Output the (x, y) coordinate of the center of the cell containing the given text.  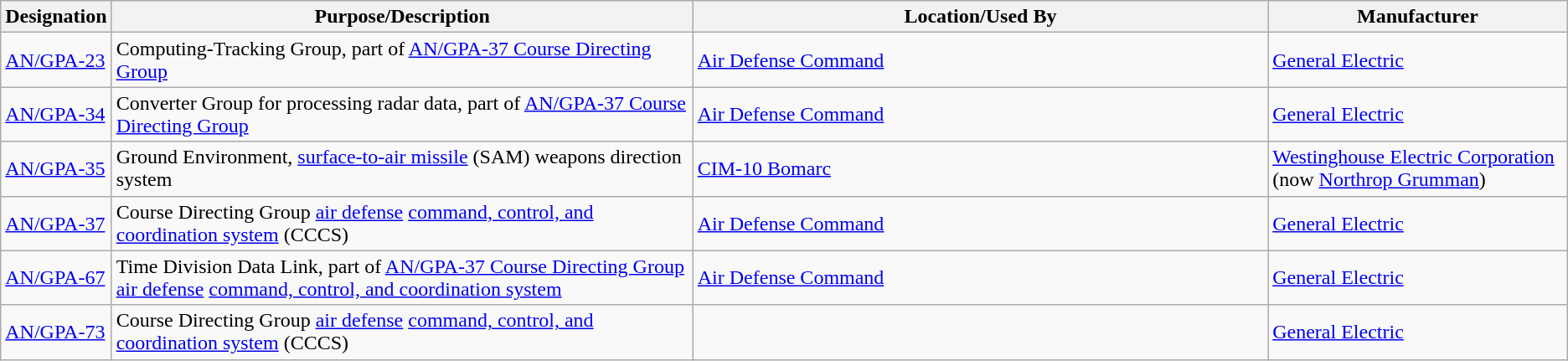
Designation (56, 17)
Time Division Data Link, part of AN/GPA-37 Course Directing Group air defense command, control, and coordination system (402, 278)
AN/GPA-34 (56, 114)
AN/GPA-73 (56, 332)
Ground Environment, surface-to-air missile (SAM) weapons direction system (402, 169)
Manufacturer (1418, 17)
Converter Group for processing radar data, part of AN/GPA-37 Course Directing Group (402, 114)
Westinghouse Electric Corporation (now Northrop Grumman) (1418, 169)
AN/GPA-37 (56, 223)
AN/GPA-67 (56, 278)
AN/GPA-23 (56, 60)
AN/GPA-35 (56, 169)
Purpose/Description (402, 17)
CIM-10 Bomarc (980, 169)
Computing-Tracking Group, part of AN/GPA-37 Course Directing Group (402, 60)
Location/Used By (980, 17)
